From the cell containing the given text, extract its center point as [X, Y] coordinate. 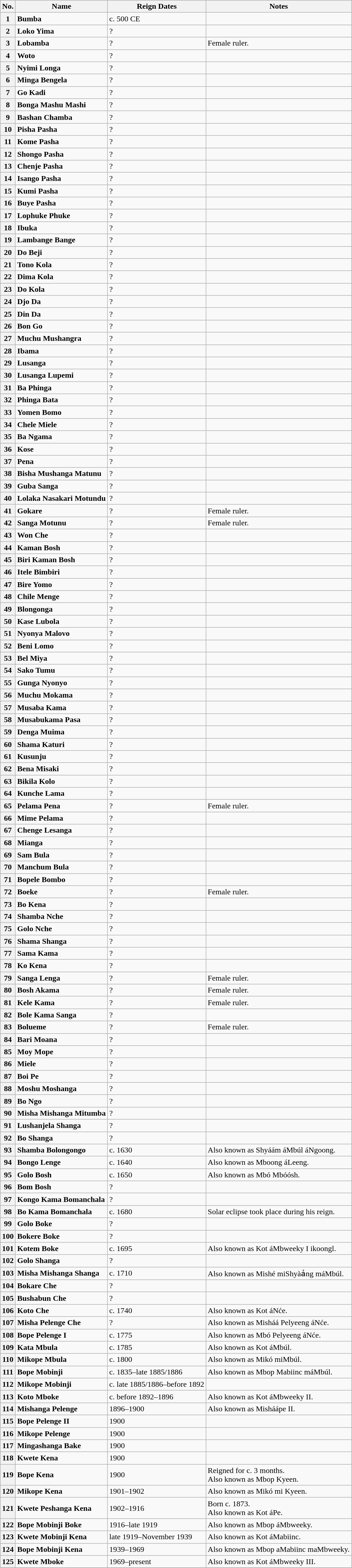
Kotem Boke [61, 1248]
Reigned for c. 3 months.Also known as Mbop Kyeen. [279, 1475]
Golo Bosh [61, 1175]
Bosh Akama [61, 990]
Din Da [61, 314]
124 [8, 1549]
74 [8, 916]
Lusanga [61, 363]
Bire Yomo [61, 584]
96 [8, 1187]
8 [8, 105]
90 [8, 1113]
c. 1710 [157, 1273]
Kata Mbula [61, 1347]
Bo Ngo [61, 1101]
122 [8, 1525]
Sam Bula [61, 855]
121 [8, 1508]
55 [8, 683]
Notes [279, 6]
Miele [61, 1064]
76 [8, 941]
22 [8, 277]
44 [8, 548]
11 [8, 142]
69 [8, 855]
c. late 1885/1886–before 1892 [157, 1384]
19 [8, 240]
2 [8, 31]
Pena [61, 461]
48 [8, 597]
Bisha Mushanga Matunu [61, 474]
1969–present [157, 1562]
65 [8, 806]
Bon Go [61, 326]
32 [8, 400]
Also known as Mbó Pelyeeng áNće. [279, 1335]
27 [8, 338]
Shama Katuri [61, 744]
Djo Da [61, 301]
late 1919–November 1939 [157, 1537]
Chenje Pasha [61, 166]
12 [8, 154]
113 [8, 1396]
Phinga Bata [61, 400]
Kome Pasha [61, 142]
20 [8, 252]
Chile Menge [61, 597]
Bope Pelenge I [61, 1335]
89 [8, 1101]
15 [8, 191]
Koto Mboke [61, 1396]
Kusunju [61, 757]
Guba Sanga [61, 486]
38 [8, 474]
119 [8, 1475]
43 [8, 535]
Bikila Kolo [61, 781]
26 [8, 326]
5 [8, 68]
63 [8, 781]
Also known as Kot áMbweeky I ikoongl. [279, 1248]
84 [8, 1039]
101 [8, 1248]
Lolaka Nasakari Motundu [61, 498]
72 [8, 892]
53 [8, 658]
Mishanga Pelenge [61, 1409]
120 [8, 1491]
Sako Tumu [61, 670]
Name [61, 6]
51 [8, 634]
Also known as Kot áMbweeky II. [279, 1396]
Bo Kama Bomanchala [61, 1212]
Moy Mope [61, 1052]
112 [8, 1384]
46 [8, 572]
Bope Pelenge II [61, 1421]
Nyimi Longa [61, 68]
Tono Kola [61, 265]
Also known as Mbop áMbweeky. [279, 1525]
60 [8, 744]
94 [8, 1163]
c. 1835–late 1885/1886 [157, 1372]
c. 1630 [157, 1150]
Bashan Chamba [61, 117]
52 [8, 646]
59 [8, 732]
Ko Kena [61, 966]
Reign Dates [157, 6]
Bushabun Che [61, 1298]
Bope Mobinji Kena [61, 1549]
86 [8, 1064]
Bope Mobinji Boke [61, 1525]
24 [8, 301]
Lusanga Lupemi [61, 375]
Bole Kama Sanga [61, 1015]
118 [8, 1458]
Mianga [61, 843]
103 [8, 1273]
Shama Shanga [61, 941]
Denga Muima [61, 732]
Also known as Mbop aMabiinc maMbweeky. [279, 1549]
Yomen Bomo [61, 412]
54 [8, 670]
1902–1916 [157, 1508]
31 [8, 388]
Manchum Bula [61, 867]
Minga Bengela [61, 80]
Also known as Kot áMbweeky III. [279, 1562]
Mingashanga Bake [61, 1446]
93 [8, 1150]
Solar eclipse took place during his reign. [279, 1212]
Go Kadi [61, 92]
Also known as Mbó Mbóósh. [279, 1175]
114 [8, 1409]
Kwete Kena [61, 1458]
6 [8, 80]
98 [8, 1212]
41 [8, 510]
Mikope Kena [61, 1491]
Moshu Moshanga [61, 1089]
104 [8, 1286]
Also known as Misháápe II. [279, 1409]
Golo Nche [61, 929]
18 [8, 228]
Ibama [61, 351]
Kele Kama [61, 1003]
99 [8, 1224]
Mikope Pelenge [61, 1434]
71 [8, 879]
73 [8, 904]
Also known as Mikó mi Kyeen. [279, 1491]
106 [8, 1310]
Pisha Pasha [61, 129]
Boi Pe [61, 1076]
3 [8, 43]
Kumi Pasha [61, 191]
105 [8, 1298]
81 [8, 1003]
Misha Pelenge Che [61, 1323]
17 [8, 216]
Loko Yima [61, 31]
Bel Miya [61, 658]
115 [8, 1421]
Also known as Mboong áLeeng. [279, 1163]
Gokare [61, 510]
Kongo Kama Bomanchala [61, 1199]
23 [8, 289]
c. 1785 [157, 1347]
85 [8, 1052]
Also known as Kot áMbúl. [279, 1347]
64 [8, 794]
Bolueme [61, 1027]
Also known as Kot áNće. [279, 1310]
7 [8, 92]
Shongo Pasha [61, 154]
Bom Bosh [61, 1187]
c. 1740 [157, 1310]
Ibuka [61, 228]
Bope Kena [61, 1475]
68 [8, 843]
50 [8, 621]
Lushanjela Shanga [61, 1125]
102 [8, 1261]
1901–1902 [157, 1491]
34 [8, 425]
82 [8, 1015]
1939–1969 [157, 1549]
66 [8, 818]
75 [8, 929]
c. 500 CE [157, 19]
Gunga Nyonyo [61, 683]
16 [8, 203]
29 [8, 363]
Golo Boke [61, 1224]
87 [8, 1076]
c. 1650 [157, 1175]
c. before 1892–1896 [157, 1396]
Bongo Lenge [61, 1163]
Pelama Pena [61, 806]
79 [8, 978]
45 [8, 560]
Mime Pelama [61, 818]
25 [8, 314]
100 [8, 1236]
Kwete Mboke [61, 1562]
58 [8, 720]
49 [8, 609]
Koto Che [61, 1310]
c. 1640 [157, 1163]
Lambange Bange [61, 240]
21 [8, 265]
Dima Kola [61, 277]
Do Kola [61, 289]
1 [8, 19]
1896–1900 [157, 1409]
88 [8, 1089]
42 [8, 523]
Born c. 1873.Also known as Kot áPe. [279, 1508]
Woto [61, 56]
Chele Miele [61, 425]
9 [8, 117]
Shamba Nche [61, 916]
Kunche Lama [61, 794]
c. 1680 [157, 1212]
57 [8, 707]
70 [8, 867]
Beni Lomo [61, 646]
No. [8, 6]
c. 1775 [157, 1335]
Kaman Bosh [61, 548]
117 [8, 1446]
Also known as Mishé miShyàảng máMbúl. [279, 1273]
10 [8, 129]
125 [8, 1562]
Muchu Mushangra [61, 338]
35 [8, 437]
77 [8, 953]
30 [8, 375]
37 [8, 461]
Sanga Motunu [61, 523]
Also known as Shyáám áMbúl áNgoong. [279, 1150]
Won Che [61, 535]
Boeke [61, 892]
Shamba Bolongongo [61, 1150]
Also known as Misháá Pelyeeng áNće. [279, 1323]
Mikope Mbula [61, 1360]
Musaba Kama [61, 707]
Kase Lubola [61, 621]
111 [8, 1372]
Bo Kena [61, 904]
Bope Mobinji [61, 1372]
95 [8, 1175]
Misha Mishanga Mitumba [61, 1113]
Lophuke Phuke [61, 216]
Sanga Lenga [61, 978]
Buye Pasha [61, 203]
56 [8, 695]
Do Beji [61, 252]
1916–late 1919 [157, 1525]
Bopele Bombo [61, 879]
108 [8, 1335]
Misha Mishanga Shanga [61, 1273]
40 [8, 498]
Kwete Peshanga Kena [61, 1508]
Muchu Mokama [61, 695]
Musabukama Pasa [61, 720]
Nyonya Malovo [61, 634]
Also known as Mikó miMbúl. [279, 1360]
116 [8, 1434]
Golo Shanga [61, 1261]
Sama Kama [61, 953]
14 [8, 179]
Itele Bimbiri [61, 572]
Bena Misaki [61, 769]
c. 1695 [157, 1248]
110 [8, 1360]
Bari Moana [61, 1039]
Also known as Mbop Mabiinc máMbúl. [279, 1372]
Bokare Che [61, 1286]
47 [8, 584]
Ba Ngama [61, 437]
28 [8, 351]
61 [8, 757]
Also known as Kot áMabiinc. [279, 1537]
Ba Phinga [61, 388]
39 [8, 486]
Bonga Mashu Mashi [61, 105]
80 [8, 990]
67 [8, 830]
91 [8, 1125]
123 [8, 1537]
Biri Kaman Bosh [61, 560]
c. 1800 [157, 1360]
Blongonga [61, 609]
33 [8, 412]
4 [8, 56]
Mikope Mobinji [61, 1384]
78 [8, 966]
Chenge Lesanga [61, 830]
109 [8, 1347]
Lobamba [61, 43]
Isango Pasha [61, 179]
36 [8, 449]
97 [8, 1199]
Bumba [61, 19]
Bo Shanga [61, 1138]
13 [8, 166]
107 [8, 1323]
83 [8, 1027]
92 [8, 1138]
Kose [61, 449]
Kwete Mobinji Kena [61, 1537]
62 [8, 769]
Bokere Boke [61, 1236]
